Scan for the cell matching the given text and deliver its (x, y) coordinate at center. 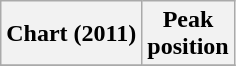
Peak position (188, 34)
Chart (2011) (72, 34)
